From the cell containing the given text, extract its center point as (x, y) coordinate. 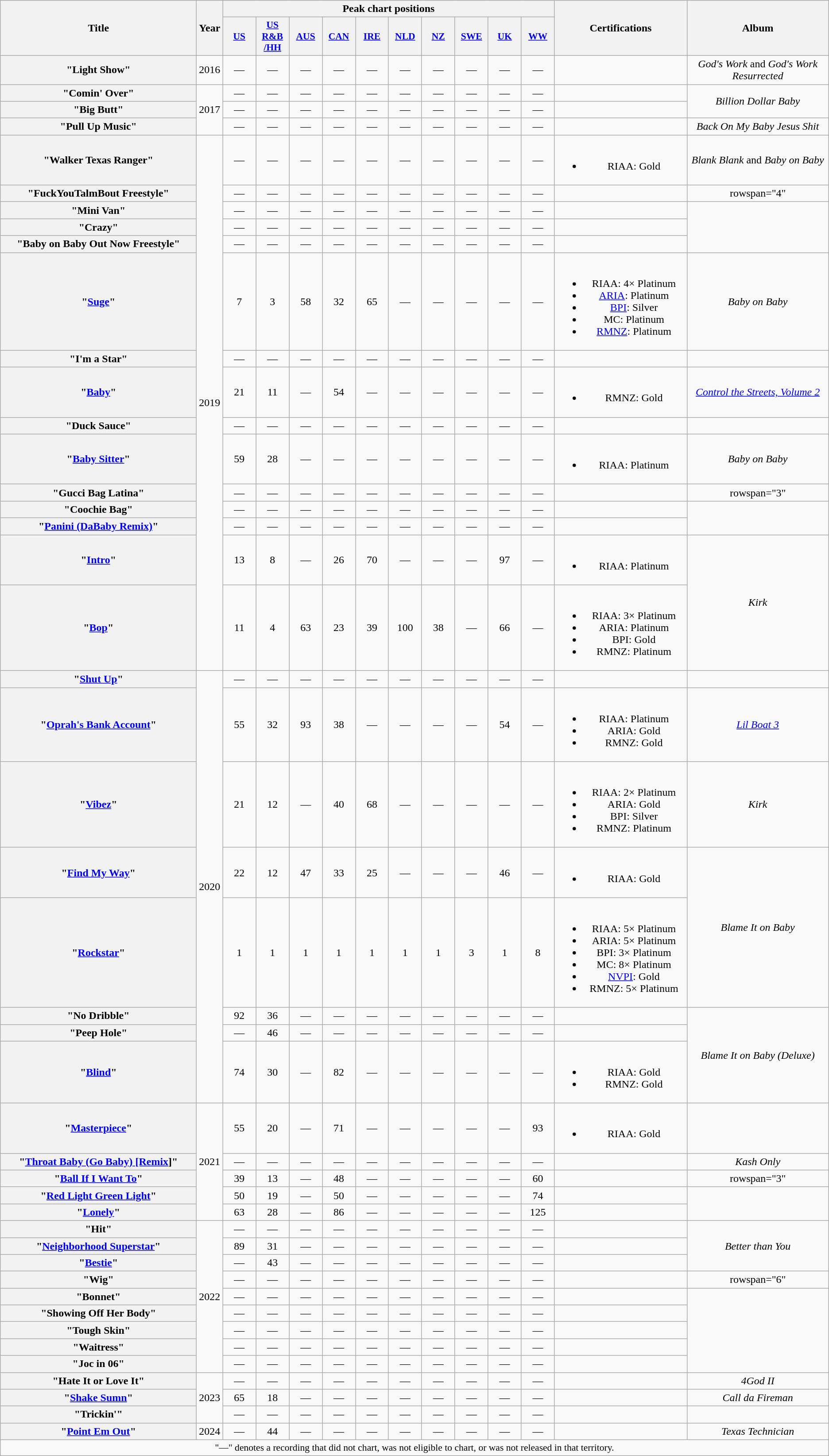
"Throat Baby (Go Baby) [Remix]" (98, 1162)
92 (239, 1016)
Better than You (758, 1246)
"Hate It or Love It" (98, 1381)
2016 (210, 70)
"Shake Sumn" (98, 1398)
"Oprah's Bank Account" (98, 724)
58 (306, 301)
7 (239, 301)
"Comin' Over" (98, 93)
"Bestie" (98, 1263)
"Lonely" (98, 1212)
2019 (210, 403)
"Vibez" (98, 805)
"Joc in 06" (98, 1364)
68 (372, 805)
"Walker Texas Ranger" (98, 160)
RIAA: 3× PlatinumARIA: PlatinumBPI: GoldRMNZ: Platinum (621, 628)
60 (538, 1178)
48 (339, 1178)
30 (273, 1072)
RMNZ: Gold (621, 392)
"Hit" (98, 1229)
4God II (758, 1381)
71 (339, 1128)
Texas Technician (758, 1431)
RIAA: 2× PlatinumARIA: GoldBPI: SilverRMNZ: Platinum (621, 805)
IRE (372, 36)
Lil Boat 3 (758, 724)
"Blind" (98, 1072)
70 (372, 560)
NZ (438, 36)
47 (306, 872)
66 (505, 628)
"Intro" (98, 560)
97 (505, 560)
33 (339, 872)
rowspan="6" (758, 1280)
25 (372, 872)
Album (758, 28)
God's Work and God's Work Resurrected (758, 70)
"Bop" (98, 628)
AUS (306, 36)
"Mini Van" (98, 210)
Peak chart positions (389, 9)
89 (239, 1246)
"Trickin'" (98, 1414)
Control the Streets, Volume 2 (758, 392)
2023 (210, 1398)
36 (273, 1016)
"Wig" (98, 1280)
22 (239, 872)
20 (273, 1128)
NLD (405, 36)
125 (538, 1212)
SWE (471, 36)
4 (273, 628)
UK (505, 36)
"Baby Sitter" (98, 459)
"Tough Skin" (98, 1330)
Blame It on Baby (Deluxe) (758, 1055)
"Big Butt" (98, 110)
"I'm a Star" (98, 359)
Blame It on Baby (758, 927)
"Baby" (98, 392)
Back On My Baby Jesus Shit (758, 127)
2022 (210, 1297)
40 (339, 805)
"Ball If I Want To" (98, 1178)
"Rockstar" (98, 953)
Blank Blank and Baby on Baby (758, 160)
Billion Dollar Baby (758, 101)
Year (210, 28)
18 (273, 1398)
Kash Only (758, 1162)
"Find My Way" (98, 872)
"Red Light Green Light" (98, 1195)
Title (98, 28)
"Bonnet" (98, 1297)
"Masterpiece" (98, 1128)
"FuckYouTalmBout Freestyle" (98, 194)
US (239, 36)
RIAA: 4× PlatinumARIA: PlatinumBPI: SilverMC: PlatinumRMNZ: Platinum (621, 301)
2021 (210, 1162)
"Panini (DaBaby Remix)" (98, 526)
"Peep Hole" (98, 1033)
"Waitress" (98, 1347)
"No Dribble" (98, 1016)
23 (339, 628)
"Pull Up Music" (98, 127)
43 (273, 1263)
"Showing Off Her Body" (98, 1313)
2020 (210, 887)
2024 (210, 1431)
"Point Em Out" (98, 1431)
82 (339, 1072)
Call da Fireman (758, 1398)
59 (239, 459)
19 (273, 1195)
2017 (210, 109)
"Neighborhood Superstar" (98, 1246)
86 (339, 1212)
"Baby on Baby Out Now Freestyle" (98, 244)
rowspan="4" (758, 194)
RIAA: GoldRMNZ: Gold (621, 1072)
"Coochie Bag" (98, 509)
"Duck Sauce" (98, 426)
RIAA: PlatinumARIA: GoldRMNZ: Gold (621, 724)
RIAA: 5× PlatinumARIA: 5× PlatinumBPI: 3× PlatinumMC: 8× PlatinumNVPI: GoldRMNZ: 5× Platinum (621, 953)
"Suge" (98, 301)
"Shut Up" (98, 679)
"Gucci Bag Latina" (98, 492)
"—" denotes a recording that did not chart, was not eligible to chart, or was not released in that territory. (414, 1448)
Certifications (621, 28)
26 (339, 560)
31 (273, 1246)
WW (538, 36)
44 (273, 1431)
CAN (339, 36)
100 (405, 628)
USR&B/HH (273, 36)
"Light Show" (98, 70)
"Crazy" (98, 227)
